Search for the cell housing the specified text and yield its [x, y] center coordinate. 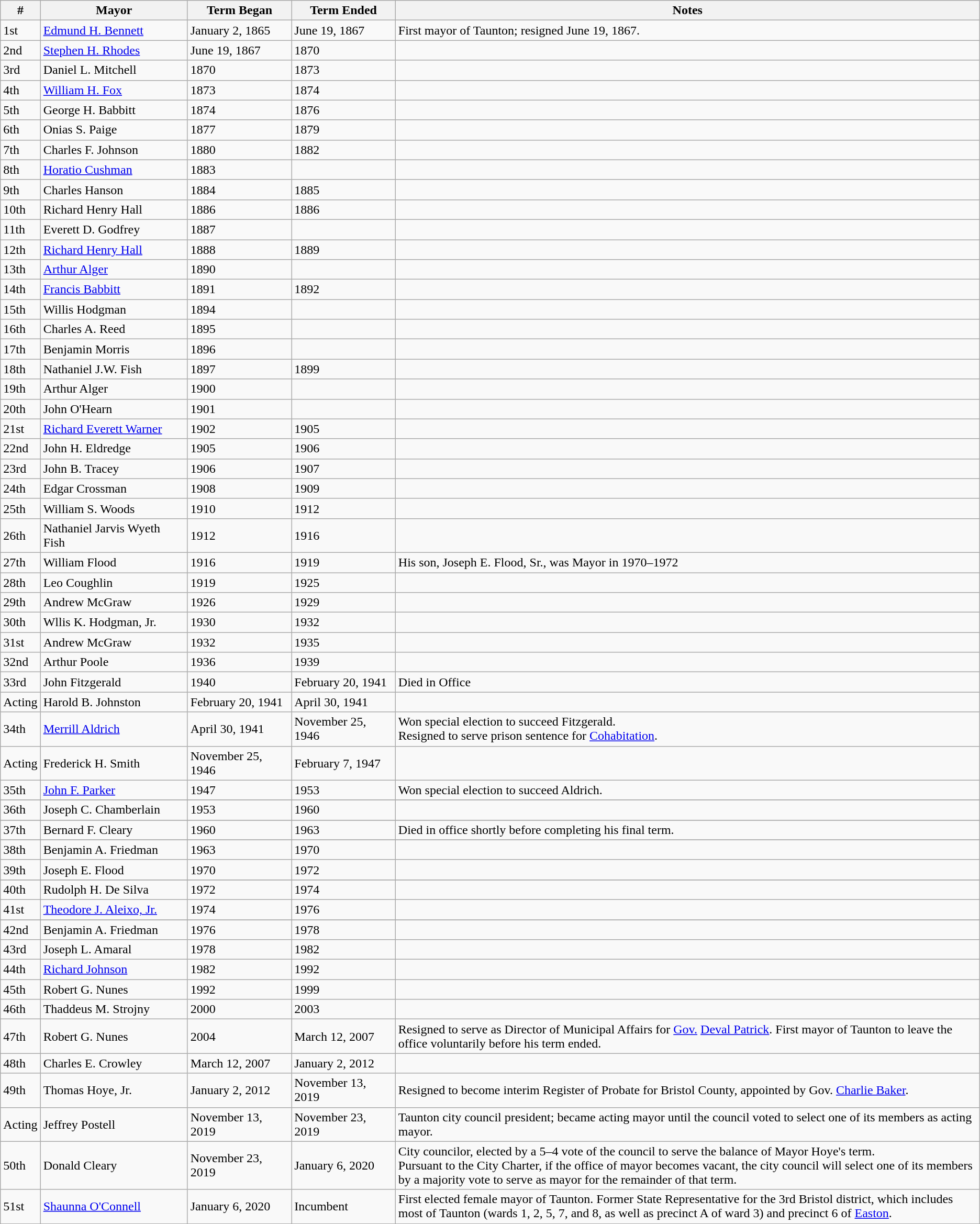
John F. Parker [114, 790]
Everett D. Godfrey [114, 229]
John B. Tracey [114, 469]
1884 [240, 190]
1896 [240, 349]
24th [20, 488]
January 2, 1865 [240, 30]
Resigned to become interim Register of Probate for Bristol County, appointed by Gov. Charlie Baker. [687, 1090]
Edgar Crossman [114, 488]
1935 [343, 642]
Joseph E. Flood [114, 870]
# [20, 10]
John Fitzgerald [114, 682]
1907 [343, 469]
February 7, 1947 [343, 763]
37th [20, 830]
William H. Fox [114, 90]
46th [20, 1009]
9th [20, 190]
45th [20, 989]
Jeffrey Postell [114, 1125]
48th [20, 1063]
11th [20, 229]
1929 [343, 603]
1936 [240, 662]
Rudolph H. De Silva [114, 889]
31st [20, 642]
22nd [20, 449]
25th [20, 508]
1883 [240, 170]
Taunton city council president; became acting mayor until the council voted to select one of its members as acting mayor. [687, 1125]
13th [20, 270]
John O'Hearn [114, 409]
Died in office shortly before completing his final term. [687, 830]
33rd [20, 682]
His son, Joseph E. Flood, Sr., was Mayor in 1970–1972 [687, 562]
Thaddeus M. Strojny [114, 1009]
William Flood [114, 562]
Thomas Hoye, Jr. [114, 1090]
Charles F. Johnson [114, 150]
Leo Coughlin [114, 583]
2003 [343, 1009]
Incumbent [343, 1206]
6th [20, 130]
1894 [240, 309]
Charles Hanson [114, 190]
1895 [240, 329]
Onias S. Paige [114, 130]
Merrill Aldrich [114, 729]
1999 [343, 989]
1877 [240, 130]
Term Began [240, 10]
Frederick H. Smith [114, 763]
50th [20, 1165]
Theodore J. Aleixo, Jr. [114, 909]
7th [20, 150]
Charles E. Crowley [114, 1063]
42nd [20, 929]
44th [20, 970]
1926 [240, 603]
1st [20, 30]
2000 [240, 1009]
1880 [240, 150]
28th [20, 583]
Willis Hodgman [114, 309]
29th [20, 603]
1890 [240, 270]
John H. Eldredge [114, 449]
3rd [20, 70]
1900 [240, 389]
14th [20, 290]
Won special election to succeed Fitzgerald.Resigned to serve prison sentence for Cohabitation. [687, 729]
40th [20, 889]
30th [20, 622]
1891 [240, 290]
4th [20, 90]
Edmund H. Bennett [114, 30]
8th [20, 170]
43rd [20, 950]
1925 [343, 583]
Joseph L. Amaral [114, 950]
2004 [240, 1037]
20th [20, 409]
1947 [240, 790]
1910 [240, 508]
19th [20, 389]
47th [20, 1037]
Notes [687, 10]
First mayor of Taunton; resigned June 19, 1867. [687, 30]
Richard Everett Warner [114, 429]
Stephen H. Rhodes [114, 50]
Died in Office [687, 682]
1897 [240, 369]
Wllis K. Hodgman, Jr. [114, 622]
1882 [343, 150]
26th [20, 535]
Joseph C. Chamberlain [114, 810]
12th [20, 250]
1902 [240, 429]
49th [20, 1090]
16th [20, 329]
21st [20, 429]
Harold B. Johnston [114, 702]
George H. Babbitt [114, 110]
Nathaniel Jarvis Wyeth Fish [114, 535]
Donald Cleary [114, 1165]
Francis Babbitt [114, 290]
Horatio Cushman [114, 170]
1887 [240, 229]
Richard Johnson [114, 970]
Bernard F. Cleary [114, 830]
10th [20, 209]
1930 [240, 622]
1888 [240, 250]
36th [20, 810]
Daniel L. Mitchell [114, 70]
1879 [343, 130]
1908 [240, 488]
1940 [240, 682]
15th [20, 309]
1876 [343, 110]
Shaunna O'Connell [114, 1206]
1909 [343, 488]
34th [20, 729]
18th [20, 369]
1892 [343, 290]
5th [20, 110]
Mayor [114, 10]
32nd [20, 662]
41st [20, 909]
Won special election to succeed Aldrich. [687, 790]
38th [20, 850]
1899 [343, 369]
1901 [240, 409]
17th [20, 349]
William S. Woods [114, 508]
35th [20, 790]
Charles A. Reed [114, 329]
1939 [343, 662]
2nd [20, 50]
27th [20, 562]
Term Ended [343, 10]
1885 [343, 190]
Benjamin Morris [114, 349]
51st [20, 1206]
23rd [20, 469]
Nathaniel J.W. Fish [114, 369]
Arthur Poole [114, 662]
1889 [343, 250]
39th [20, 870]
